Search for the cell housing the specified text and yield its [X, Y] center coordinate. 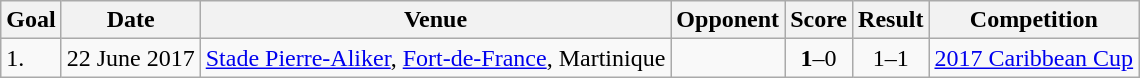
Stade Pierre-Aliker, Fort-de-France, Martinique [436, 58]
Result [891, 20]
Date [130, 20]
1. [31, 58]
Competition [1034, 20]
Venue [436, 20]
22 June 2017 [130, 58]
2017 Caribbean Cup [1034, 58]
1–1 [891, 58]
Score [819, 20]
Goal [31, 20]
1–0 [819, 58]
Opponent [728, 20]
